Extract the [x, y] coordinate from the center of the cell holding the provided text.  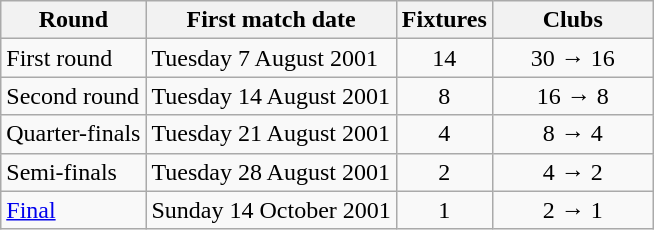
Final [74, 210]
4 [444, 134]
30 → 16 [572, 58]
Round [74, 20]
Quarter-finals [74, 134]
16 → 8 [572, 96]
Tuesday 21 August 2001 [271, 134]
1 [444, 210]
8 [444, 96]
Clubs [572, 20]
First match date [271, 20]
4 → 2 [572, 172]
Semi-finals [74, 172]
Tuesday 28 August 2001 [271, 172]
Tuesday 14 August 2001 [271, 96]
Second round [74, 96]
8 → 4 [572, 134]
Fixtures [444, 20]
2 [444, 172]
Sunday 14 October 2001 [271, 210]
2 → 1 [572, 210]
14 [444, 58]
First round [74, 58]
Tuesday 7 August 2001 [271, 58]
